Return [X, Y] of the center of cell containing provided text 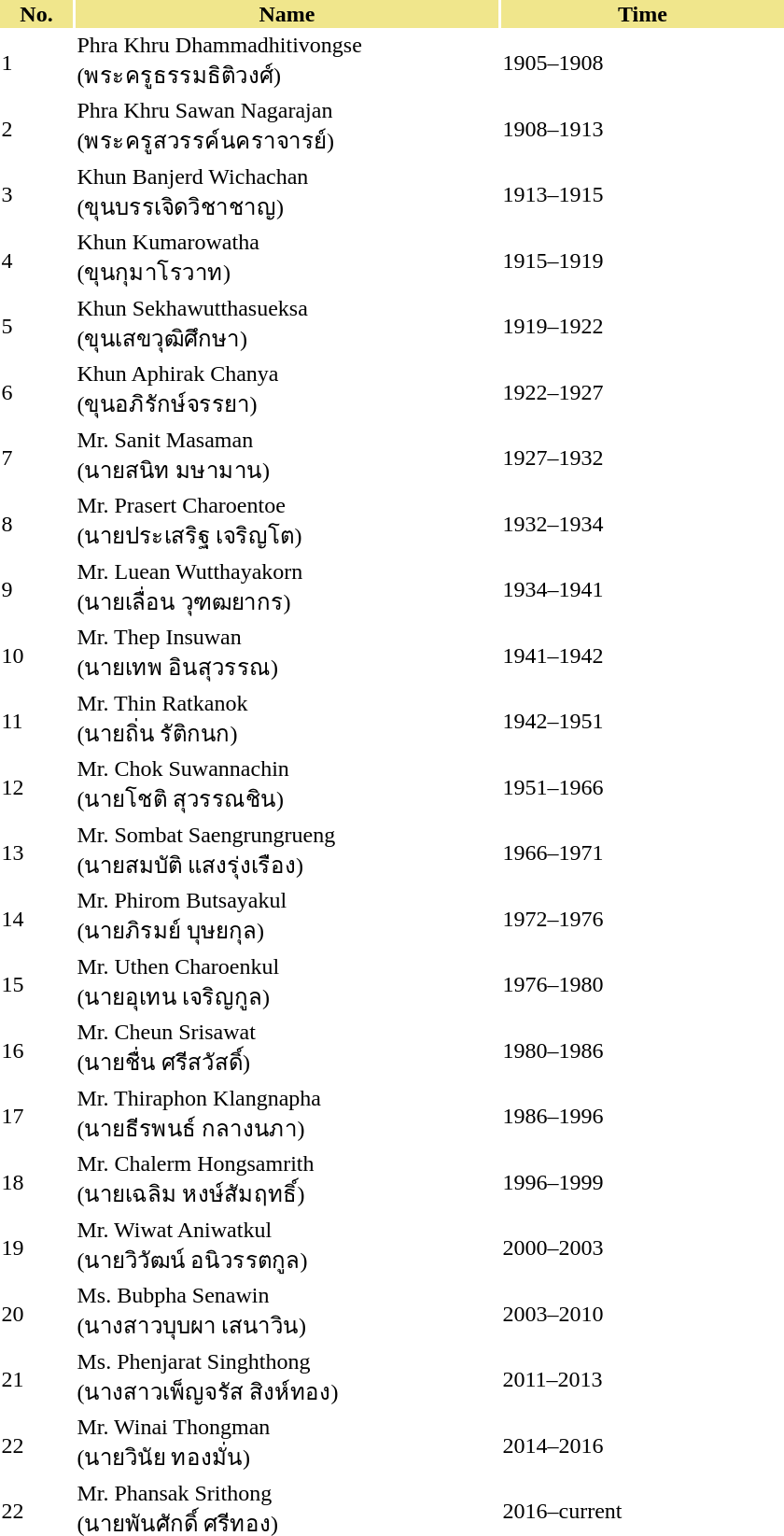
15 [36, 984]
13 [36, 853]
2000–2003 [642, 1247]
Ms. Phenjarat Singhthong (นางสาวเพ็ญจรัส สิงห์ทอง) [287, 1379]
Mr. Chalerm Hongsamrith (นายเฉลิม หงษ์สัมฤทธิ์) [287, 1182]
Khun Kumarowatha (ขุนกุมาโรวาท) [287, 260]
Mr. Thep Insuwan (นายเทพ อินสุวรรณ) [287, 655]
4 [36, 260]
1922–1927 [642, 392]
Name [287, 14]
Mr. Chok Suwannachin (นายโชติ สุวรรณชิน) [287, 786]
3 [36, 194]
14 [36, 919]
1919–1922 [642, 326]
20 [36, 1313]
Mr. Cheun Srisawat (นายชื่น ศรีสวัสดิ์) [287, 1050]
Khun Aphirak Chanya (ขุนอภิรักษ์จรรยา) [287, 392]
6 [36, 392]
9 [36, 589]
22 [36, 1445]
1915–1919 [642, 260]
Mr. Sanit Masaman (นายสนิท มษามาน) [287, 458]
21 [36, 1379]
1934–1941 [642, 589]
1905–1908 [642, 63]
Mr. Prasert Charoentoe (นายประเสริฐ เจริญโต) [287, 523]
10 [36, 655]
1908–1913 [642, 129]
5 [36, 326]
1980–1986 [642, 1050]
Mr. Phirom Butsayakul (นายภิรมย์ บุษยกุล) [287, 919]
Mr. Sombat Saengrungrueng (นายสมบัติ แสงรุ่งเรือง) [287, 853]
Mr. Winai Thongman (นายวินัย ทองมั่น) [287, 1445]
Mr. Thiraphon Klangnapha (นายธีรพนธ์ กลางนภา) [287, 1116]
2003–2010 [642, 1313]
1966–1971 [642, 853]
Phra Khru Sawan Nagarajan (พระครูสวรรค์นคราจารย์) [287, 129]
8 [36, 523]
16 [36, 1050]
1932–1934 [642, 523]
Khun Sekhawutthasueksa (ขุนเสขวุฒิศึกษา) [287, 326]
2014–2016 [642, 1445]
1986–1996 [642, 1116]
17 [36, 1116]
18 [36, 1182]
11 [36, 721]
Mr. Thin Ratkanok (นายถิ่น รัติกนก) [287, 721]
2011–2013 [642, 1379]
1941–1942 [642, 655]
19 [36, 1247]
Time [642, 14]
1951–1966 [642, 786]
7 [36, 458]
1 [36, 63]
Khun Banjerd Wichachan (ขุนบรรเจิดวิชาชาญ) [287, 194]
1942–1951 [642, 721]
12 [36, 786]
Mr. Luean Wutthayakorn (นายเลื่อน วุฑฒยากร) [287, 589]
1913–1915 [642, 194]
1976–1980 [642, 984]
Mr. Uthen Charoenkul (นายอุเทน เจริญกูล) [287, 984]
Mr. Wiwat Aniwatkul (นายวิวัฒน์ อนิวรรตกูล) [287, 1247]
2 [36, 129]
1972–1976 [642, 919]
Phra Khru Dhammadhitivongse (พระครูธรรมธิติวงศ์) [287, 63]
No. [36, 14]
Ms. Bubpha Senawin (นางสาวบุบผา เสนาวิน) [287, 1313]
1996–1999 [642, 1182]
1927–1932 [642, 458]
